Capture the cell that displays the provided text and extract its [X, Y] central coordinate. 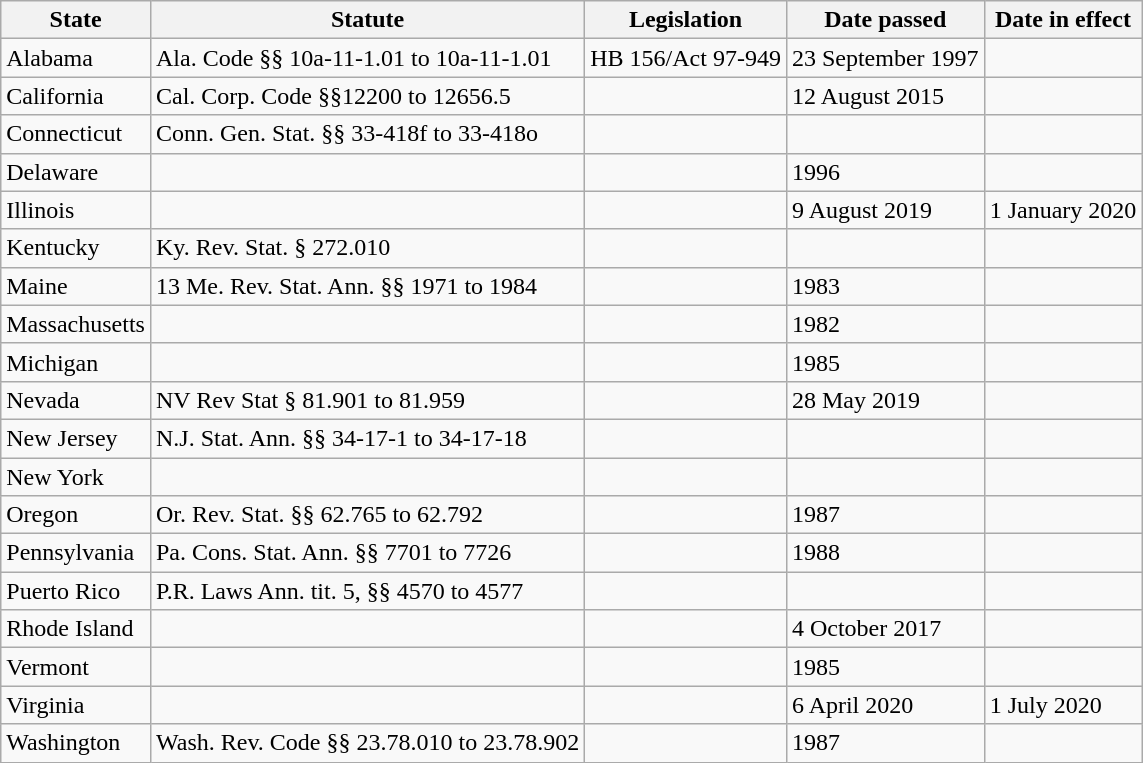
State [76, 20]
4 October 2017 [885, 629]
6 April 2020 [885, 705]
Date passed [885, 20]
Michigan [76, 362]
Statute [367, 20]
28 May 2019 [885, 400]
Connecticut [76, 134]
N.J. Stat. Ann. §§ 34-17-1 to 34-17-18 [367, 438]
Ala. Code §§ 10a-11-1.01 to 10a-11-1.01 [367, 58]
1 January 2020 [1063, 210]
Rhode Island [76, 629]
13 Me. Rev. Stat. Ann. §§ 1971 to 1984 [367, 286]
Legislation [686, 20]
Illinois [76, 210]
Wash. Rev. Code §§ 23.78.010 to 23.78.902 [367, 743]
1982 [885, 324]
Oregon [76, 515]
Delaware [76, 172]
NV Rev Stat § 81.901 to 81.959 [367, 400]
New York [76, 477]
Or. Rev. Stat. §§ 62.765 to 62.792 [367, 515]
Alabama [76, 58]
P.R. Laws Ann. tit. 5, §§ 4570 to 4577 [367, 591]
Virginia [76, 705]
23 September 1997 [885, 58]
12 August 2015 [885, 96]
Ky. Rev. Stat. § 272.010 [367, 248]
Puerto Rico [76, 591]
1996 [885, 172]
9 August 2019 [885, 210]
Massachusetts [76, 324]
1 July 2020 [1063, 705]
Washington [76, 743]
1988 [885, 553]
Pa. Cons. Stat. Ann. §§ 7701 to 7726 [367, 553]
Date in effect [1063, 20]
Nevada [76, 400]
Cal. Corp. Code §§12200 to 12656.5 [367, 96]
Pennsylvania [76, 553]
New Jersey [76, 438]
California [76, 96]
Kentucky [76, 248]
1983 [885, 286]
Maine [76, 286]
Vermont [76, 667]
Conn. Gen. Stat. §§ 33-418f to 33-418o [367, 134]
HB 156/Act 97-949 [686, 58]
